Identify which cell holds the provided text, then report its [X, Y] central coordinate. 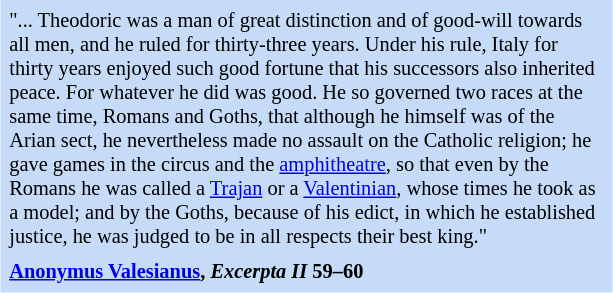
Anonymus Valesianus, Excerpta II 59–60 [306, 272]
